Extract the [x, y] coordinate from the center of the cell holding the provided text.  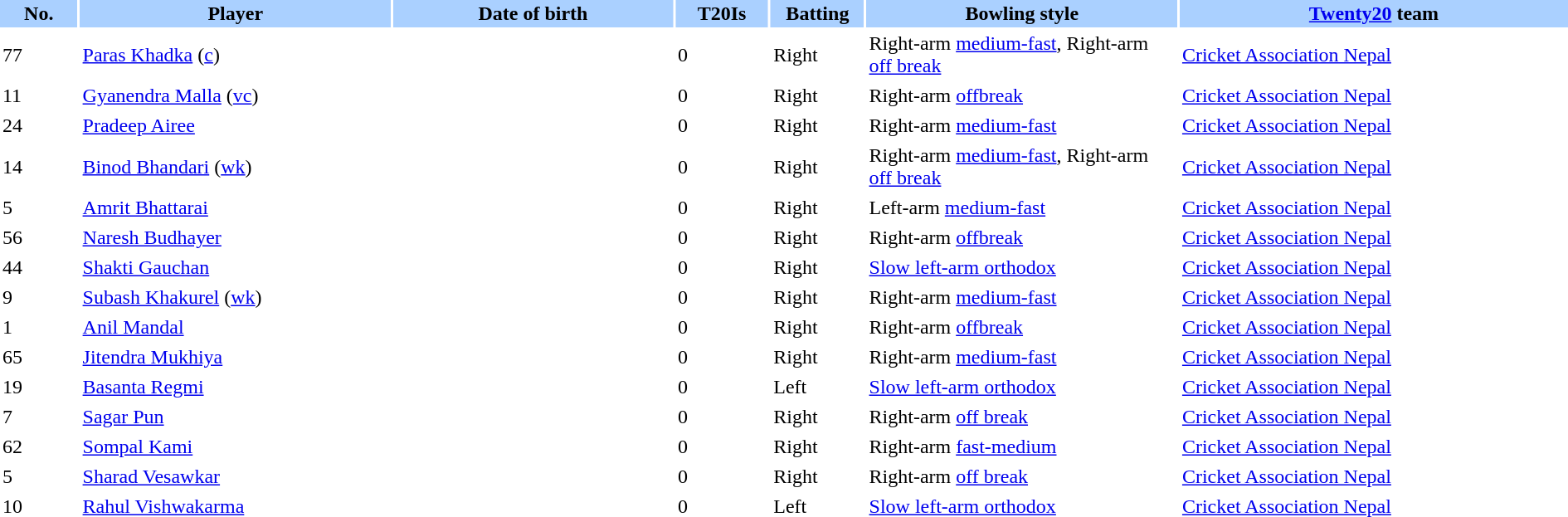
Subash Khakurel (wk) [236, 297]
Sagar Pun [236, 417]
T20Is [722, 13]
11 [39, 96]
Left-arm medium-fast [1022, 207]
19 [39, 387]
Sharad Vesawkar [236, 476]
Sompal Kami [236, 446]
Shakti Gauchan [236, 267]
Bowling style [1022, 13]
65 [39, 357]
No. [39, 13]
Right-arm fast-medium [1022, 446]
Amrit Bhattarai [236, 207]
Left [817, 387]
Paras Khadka (c) [236, 55]
7 [39, 417]
1 [39, 327]
44 [39, 267]
Batting [817, 13]
56 [39, 237]
14 [39, 167]
77 [39, 55]
9 [39, 297]
Gyanendra Malla (vc) [236, 96]
Twenty20 team [1374, 13]
Anil Mandal [236, 327]
Date of birth [533, 13]
Basanta Regmi [236, 387]
Pradeep Airee [236, 126]
62 [39, 446]
Player [236, 13]
Naresh Budhayer [236, 237]
Binod Bhandari (wk) [236, 167]
Jitendra Mukhiya [236, 357]
24 [39, 126]
